Scan for the cell matching the given text and deliver its (X, Y) coordinate at center. 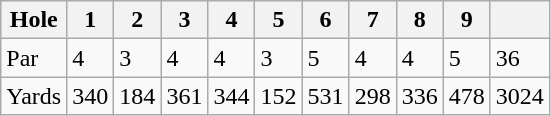
Par (34, 58)
340 (90, 96)
478 (466, 96)
1 (90, 20)
298 (372, 96)
3024 (520, 96)
36 (520, 58)
531 (326, 96)
6 (326, 20)
Hole (34, 20)
336 (420, 96)
361 (184, 96)
2 (138, 20)
8 (420, 20)
9 (466, 20)
344 (232, 96)
184 (138, 96)
Yards (34, 96)
7 (372, 20)
152 (278, 96)
